Find where the given text appears and provide that cell's center as [X, Y] coordinate. 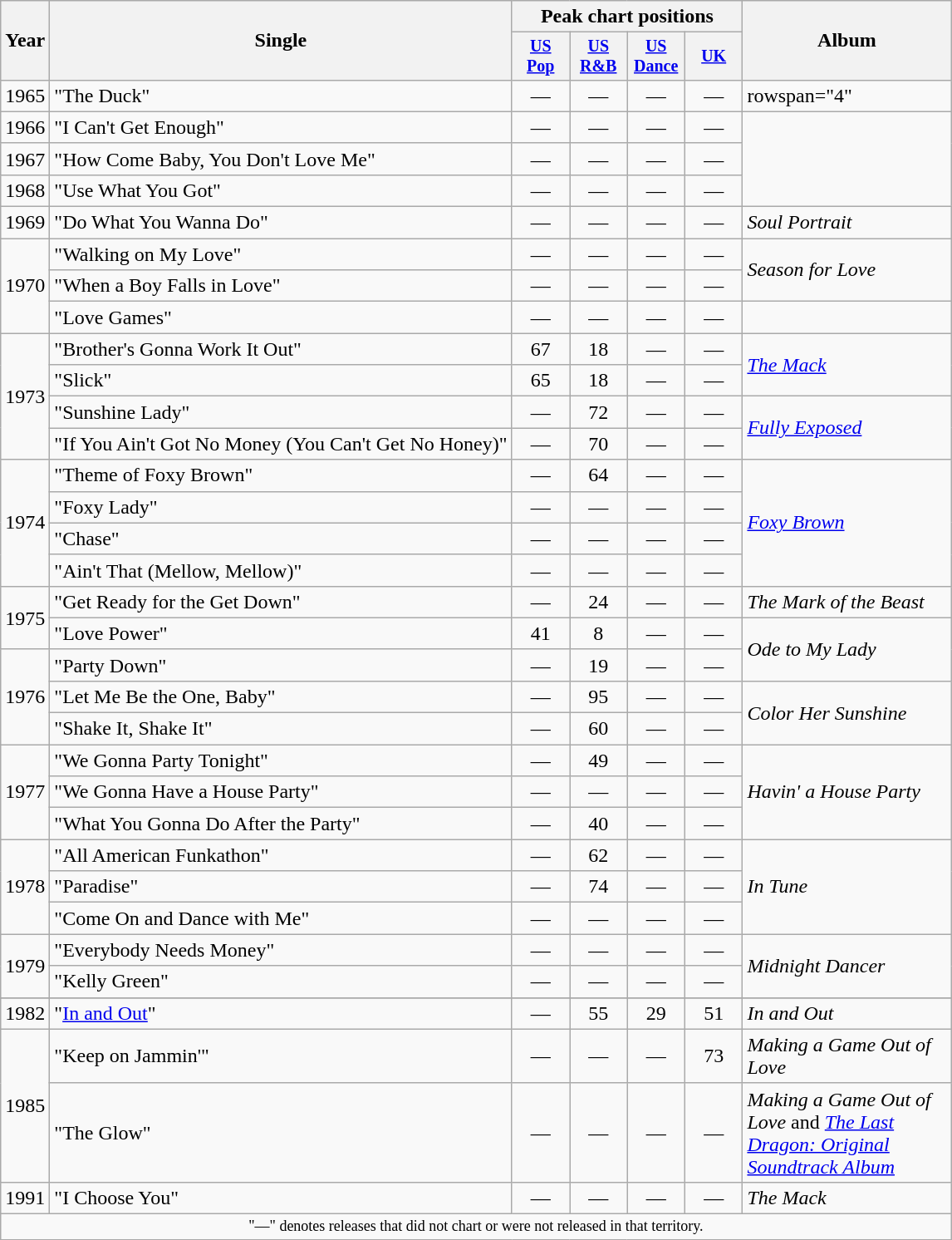
"Get Ready for the Get Down" [281, 602]
Color Her Sunshine [847, 712]
UK [713, 57]
73 [713, 1055]
65 [540, 381]
Season for Love [847, 270]
1974 [25, 523]
1965 [25, 96]
The Mark of the Beast [847, 602]
"Theme of Foxy Brown" [281, 475]
1969 [25, 223]
"Party Down" [281, 665]
"We Gonna Have a House Party" [281, 792]
US R&B [598, 57]
rowspan="4" [847, 96]
1991 [25, 1198]
Fully Exposed [847, 428]
72 [598, 412]
1973 [25, 396]
1979 [25, 966]
"Keep on Jammin'" [281, 1055]
"The Glow" [281, 1132]
1976 [25, 696]
1975 [25, 618]
24 [598, 602]
40 [598, 824]
"Use What You Got" [281, 190]
55 [598, 1013]
"Sunshine Lady" [281, 412]
"All American Funkathon" [281, 855]
"—" denotes releases that did not chart or were not released in that territory. [476, 1227]
60 [598, 729]
"Walking on My Love" [281, 254]
1970 [25, 286]
"Paradise" [281, 887]
"I Choose You" [281, 1198]
41 [540, 633]
"In and Out" [281, 1013]
Ode to My Lady [847, 649]
"Everybody Needs Money" [281, 950]
"Come On and Dance with Me" [281, 918]
Single [281, 41]
Midnight Dancer [847, 966]
70 [598, 444]
"How Come Baby, You Don't Love Me" [281, 159]
Soul Portrait [847, 223]
In and Out [847, 1013]
Peak chart positions [627, 17]
64 [598, 475]
1985 [25, 1105]
"Love Power" [281, 633]
1966 [25, 127]
8 [598, 633]
Album [847, 41]
29 [656, 1013]
1967 [25, 159]
"Ain't That (Mellow, Mellow)" [281, 570]
1968 [25, 190]
Year [25, 41]
"Let Me Be the One, Baby" [281, 696]
"Kelly Green" [281, 982]
Making a Game Out of Love and The Last Dragon: Original Soundtrack Album [847, 1132]
Making a Game Out of Love [847, 1055]
74 [598, 887]
In Tune [847, 887]
"The Duck" [281, 96]
51 [713, 1013]
62 [598, 855]
Havin' a House Party [847, 792]
1982 [25, 1013]
"Do What You Wanna Do" [281, 223]
"What You Gonna Do After the Party" [281, 824]
US Pop [540, 57]
"Chase" [281, 539]
"We Gonna Party Tonight" [281, 760]
"I Can't Get Enough" [281, 127]
49 [598, 760]
1978 [25, 887]
"Foxy Lady" [281, 507]
67 [540, 349]
"Brother's Gonna Work It Out" [281, 349]
1977 [25, 792]
"Slick" [281, 381]
"If You Ain't Got No Money (You Can't Get No Honey)" [281, 444]
Foxy Brown [847, 523]
"Shake It, Shake It" [281, 729]
"Love Games" [281, 317]
US Dance [656, 57]
19 [598, 665]
95 [598, 696]
"When a Boy Falls in Love" [281, 286]
